Return (X, Y) of the center of cell containing provided text 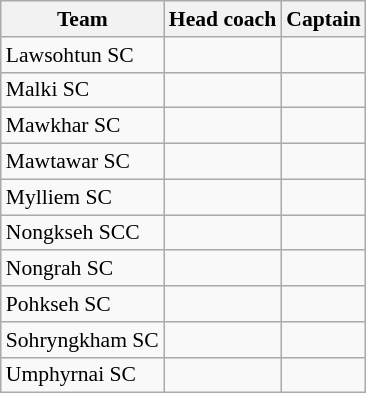
Nongkseh SCC (82, 233)
Umphyrnai SC (82, 375)
Sohryngkham SC (82, 340)
Mylliem SC (82, 197)
Mawtawar SC (82, 162)
Mawkhar SC (82, 126)
Malki SC (82, 90)
Head coach (222, 19)
Team (82, 19)
Nongrah SC (82, 269)
Captain (324, 19)
Pohkseh SC (82, 304)
Lawsohtun SC (82, 55)
